Provide the [X, Y] coordinate of the cell's center where the given text is located.  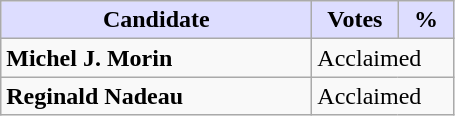
Michel J. Morin [156, 58]
% [426, 20]
Votes [355, 20]
Reginald Nadeau [156, 96]
Candidate [156, 20]
